From the cell containing the given text, extract its center point as (x, y) coordinate. 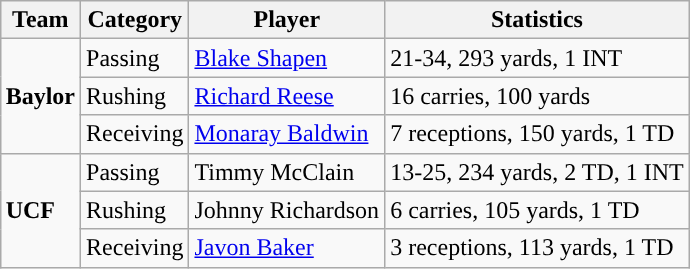
Richard Reese (287, 96)
6 carries, 105 yards, 1 TD (538, 210)
Statistics (538, 20)
3 receptions, 113 yards, 1 TD (538, 248)
7 receptions, 150 yards, 1 TD (538, 134)
13-25, 234 yards, 2 TD, 1 INT (538, 172)
Blake Shapen (287, 58)
Javon Baker (287, 248)
Player (287, 20)
Timmy McClain (287, 172)
Johnny Richardson (287, 210)
21-34, 293 yards, 1 INT (538, 58)
Baylor (40, 96)
UCF (40, 210)
Team (40, 20)
16 carries, 100 yards (538, 96)
Category (135, 20)
Monaray Baldwin (287, 134)
